Find where the given text appears and provide that cell's center as (X, Y) coordinate. 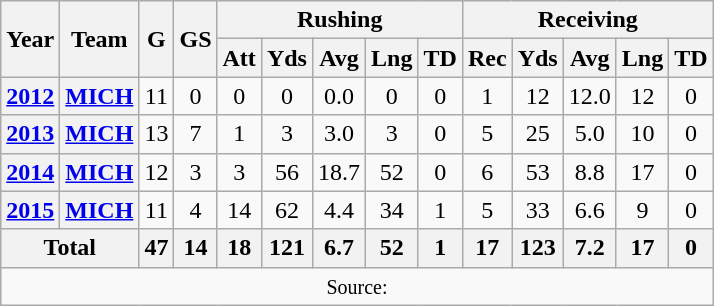
Total (70, 248)
2012 (30, 96)
2014 (30, 172)
9 (642, 210)
2015 (30, 210)
3.0 (338, 134)
34 (392, 210)
62 (286, 210)
53 (538, 172)
4 (196, 210)
12.0 (590, 96)
25 (538, 134)
121 (286, 248)
6 (487, 172)
4.4 (338, 210)
56 (286, 172)
123 (538, 248)
Year (30, 39)
6.7 (338, 248)
GS (196, 39)
18.7 (338, 172)
Source: (357, 286)
7 (196, 134)
5.0 (590, 134)
13 (156, 134)
Rushing (340, 20)
47 (156, 248)
2013 (30, 134)
18 (239, 248)
Team (100, 39)
0.0 (338, 96)
7.2 (590, 248)
G (156, 39)
33 (538, 210)
Receiving (588, 20)
6.6 (590, 210)
10 (642, 134)
8.8 (590, 172)
Rec (487, 58)
Att (239, 58)
